Return [X, Y] of the center of cell containing provided text 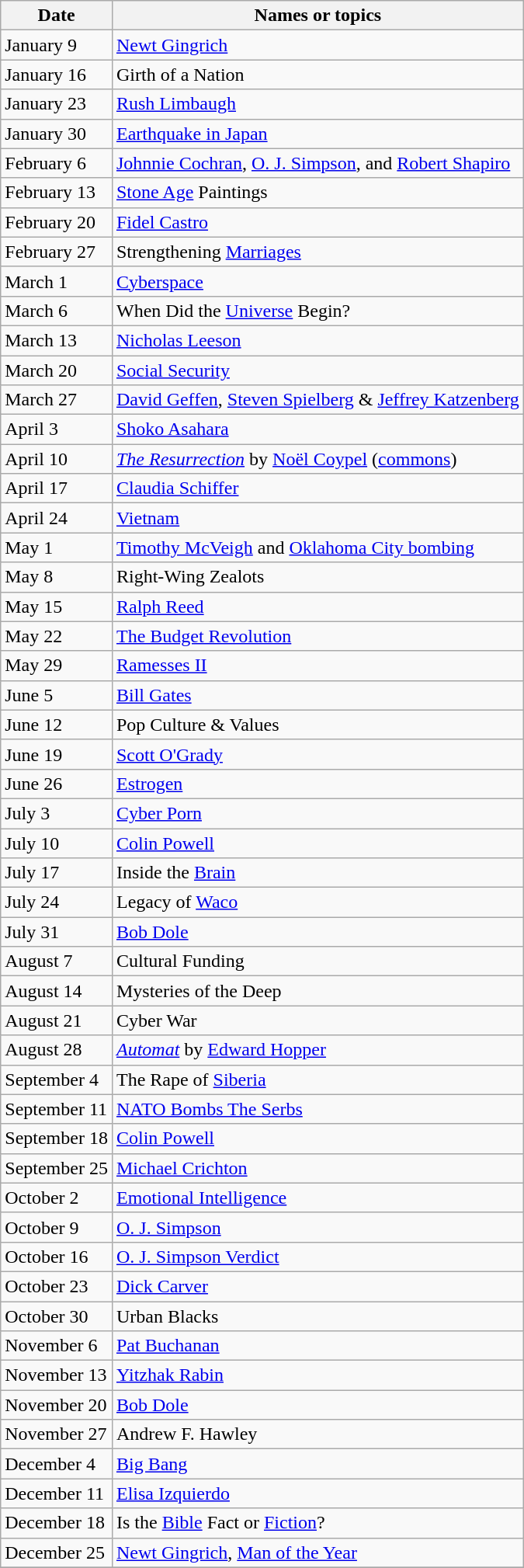
November 6 [57, 1346]
Ramesses II [318, 666]
Big Bang [318, 1464]
Social Security [318, 370]
The Budget Revolution [318, 636]
November 13 [57, 1375]
Andrew F. Hawley [318, 1434]
October 23 [57, 1286]
December 11 [57, 1493]
Girth of a Nation [318, 75]
December 18 [57, 1523]
David Geffen, Steven Spielberg & Jeffrey Katzenberg [318, 400]
February 13 [57, 193]
December 25 [57, 1552]
September 11 [57, 1109]
March 13 [57, 340]
NATO Bombs The Serbs [318, 1109]
January 30 [57, 134]
Urban Blacks [318, 1316]
Newt Gingrich [318, 45]
April 10 [57, 459]
Automat by Edward Hopper [318, 1050]
O. J. Simpson Verdict [318, 1257]
Dick Carver [318, 1286]
O. J. Simpson [318, 1227]
Cyber War [318, 1020]
January 9 [57, 45]
June 26 [57, 784]
January 16 [57, 75]
The Resurrection by Noël Coypel (commons) [318, 459]
May 1 [57, 548]
May 15 [57, 607]
Is the Bible Fact or Fiction? [318, 1523]
Fidel Castro [318, 222]
The Rape of Siberia [318, 1080]
Names or topics [318, 16]
May 29 [57, 666]
August 7 [57, 961]
Right-Wing Zealots [318, 577]
Bill Gates [318, 695]
Timothy McVeigh and Oklahoma City bombing [318, 548]
Vietnam [318, 518]
Johnnie Cochran, O. J. Simpson, and Robert Shapiro [318, 163]
June 19 [57, 754]
Strengthening Marriages [318, 252]
When Did the Universe Begin? [318, 311]
Shoko Asahara [318, 429]
March 27 [57, 400]
October 16 [57, 1257]
Pat Buchanan [318, 1346]
July 24 [57, 902]
November 20 [57, 1405]
Stone Age Paintings [318, 193]
August 28 [57, 1050]
January 23 [57, 104]
Claudia Schiffer [318, 488]
Legacy of Waco [318, 902]
April 17 [57, 488]
October 9 [57, 1227]
April 3 [57, 429]
September 4 [57, 1080]
November 27 [57, 1434]
July 10 [57, 843]
June 12 [57, 725]
March 1 [57, 281]
March 6 [57, 311]
Date [57, 16]
Inside the Brain [318, 873]
September 25 [57, 1168]
Ralph Reed [318, 607]
Scott O'Grady [318, 754]
Nicholas Leeson [318, 340]
Michael Crichton [318, 1168]
Mysteries of the Deep [318, 991]
Yitzhak Rabin [318, 1375]
Pop Culture & Values [318, 725]
Newt Gingrich, Man of the Year [318, 1552]
Earthquake in Japan [318, 134]
July 31 [57, 932]
August 14 [57, 991]
December 4 [57, 1464]
August 21 [57, 1020]
September 18 [57, 1139]
Rush Limbaugh [318, 104]
February 6 [57, 163]
October 2 [57, 1198]
Emotional Intelligence [318, 1198]
July 3 [57, 813]
May 8 [57, 577]
Estrogen [318, 784]
February 27 [57, 252]
Cyber Porn [318, 813]
July 17 [57, 873]
Cultural Funding [318, 961]
April 24 [57, 518]
Elisa Izquierdo [318, 1493]
March 20 [57, 370]
June 5 [57, 695]
October 30 [57, 1316]
February 20 [57, 222]
Cyberspace [318, 281]
May 22 [57, 636]
